Detect which cell encompasses the target text, then output its (x, y) center coordinate. 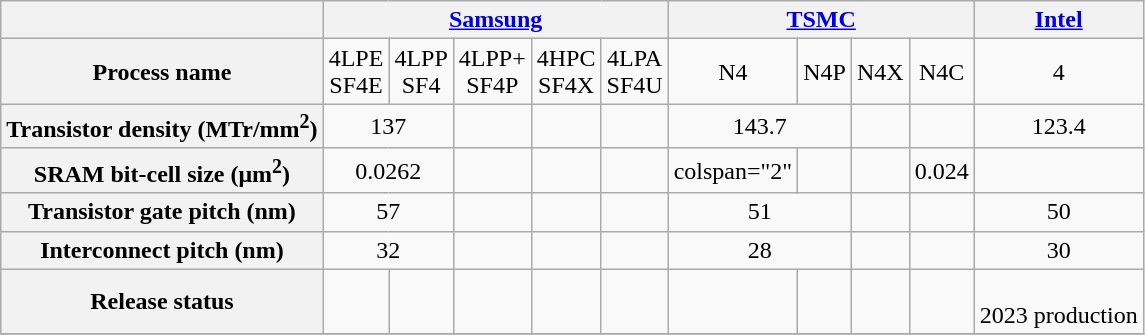
4 (1058, 72)
30 (1058, 250)
2023 production (1058, 302)
N4 (733, 72)
TSMC (821, 20)
0.0262 (388, 170)
4LPPSF4 (421, 72)
N4P (825, 72)
143.7 (760, 126)
4HPCSF4X (566, 72)
Intel (1058, 20)
51 (760, 212)
Process name (162, 72)
4LPASF4U (634, 72)
N4C (942, 72)
SRAM bit-cell size (μm2) (162, 170)
N4X (880, 72)
32 (388, 250)
colspan="2" (733, 170)
0.024 (942, 170)
123.4 (1058, 126)
Transistor density (MTr/mm2) (162, 126)
57 (388, 212)
50 (1058, 212)
4LPESF4E (356, 72)
Transistor gate pitch (nm) (162, 212)
Release status (162, 302)
4LPP+SF4P (492, 72)
28 (760, 250)
Interconnect pitch (nm) (162, 250)
Samsung (496, 20)
137 (388, 126)
